Scan for the cell matching the given text and deliver its (X, Y) coordinate at center. 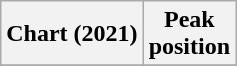
Peakposition (189, 34)
Chart (2021) (72, 34)
